Scan for the cell matching the given text and deliver its [X, Y] coordinate at center. 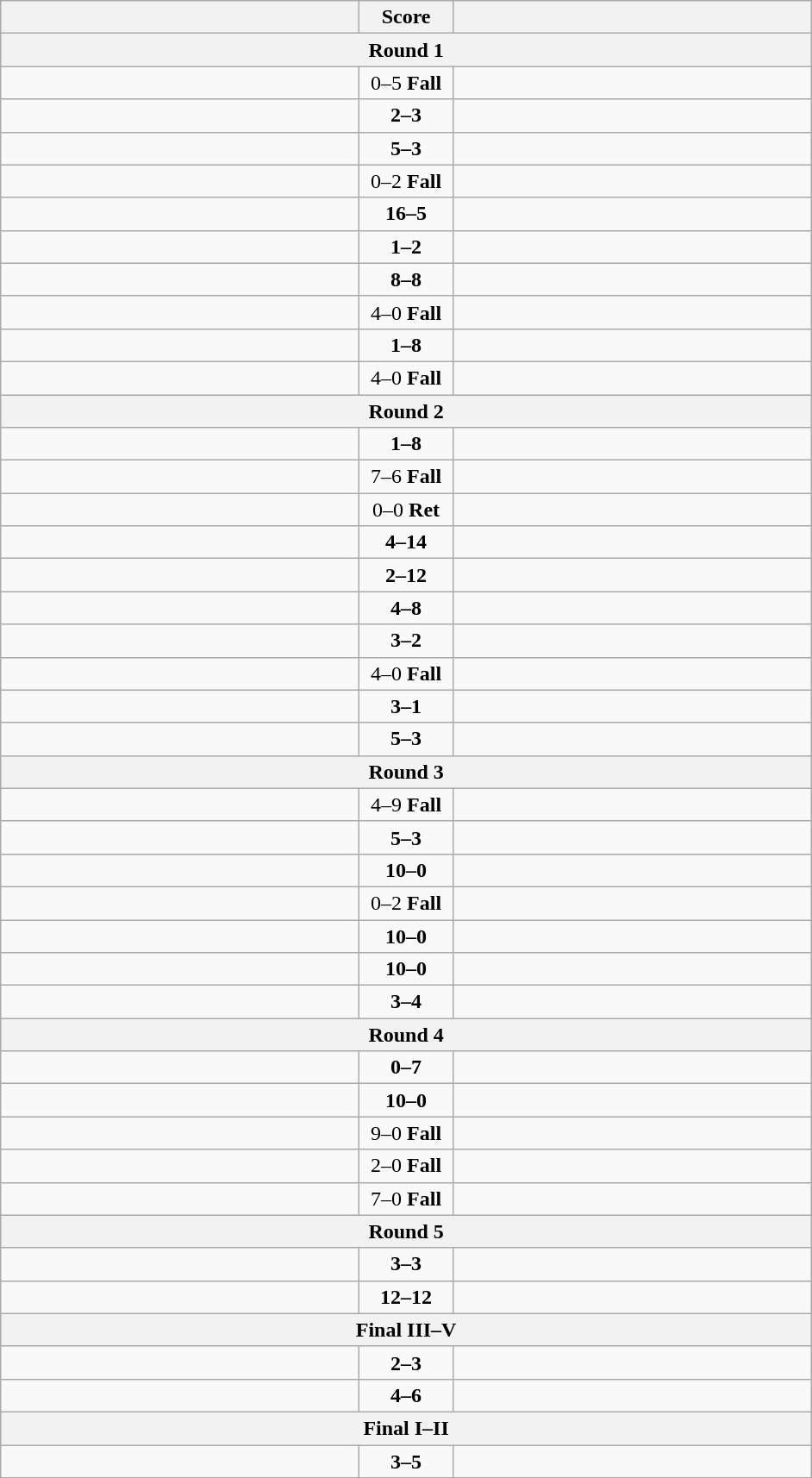
2–0 Fall [407, 1166]
7–0 Fall [407, 1199]
12–12 [407, 1297]
8–8 [407, 279]
3–1 [407, 706]
7–6 Fall [407, 477]
Score [407, 17]
2–12 [407, 575]
0–7 [407, 1068]
4–14 [407, 542]
Round 5 [407, 1231]
4–9 Fall [407, 805]
0–5 Fall [407, 83]
3–4 [407, 1002]
Round 4 [407, 1035]
Round 3 [407, 772]
16–5 [407, 214]
4–8 [407, 608]
Final I–II [407, 1428]
Final III–V [407, 1330]
Round 1 [407, 50]
0–0 Ret [407, 510]
3–3 [407, 1264]
1–2 [407, 247]
3–5 [407, 1462]
4–6 [407, 1395]
Round 2 [407, 411]
3–2 [407, 641]
9–0 Fall [407, 1133]
